From the cell containing the given text, extract its center point as (x, y) coordinate. 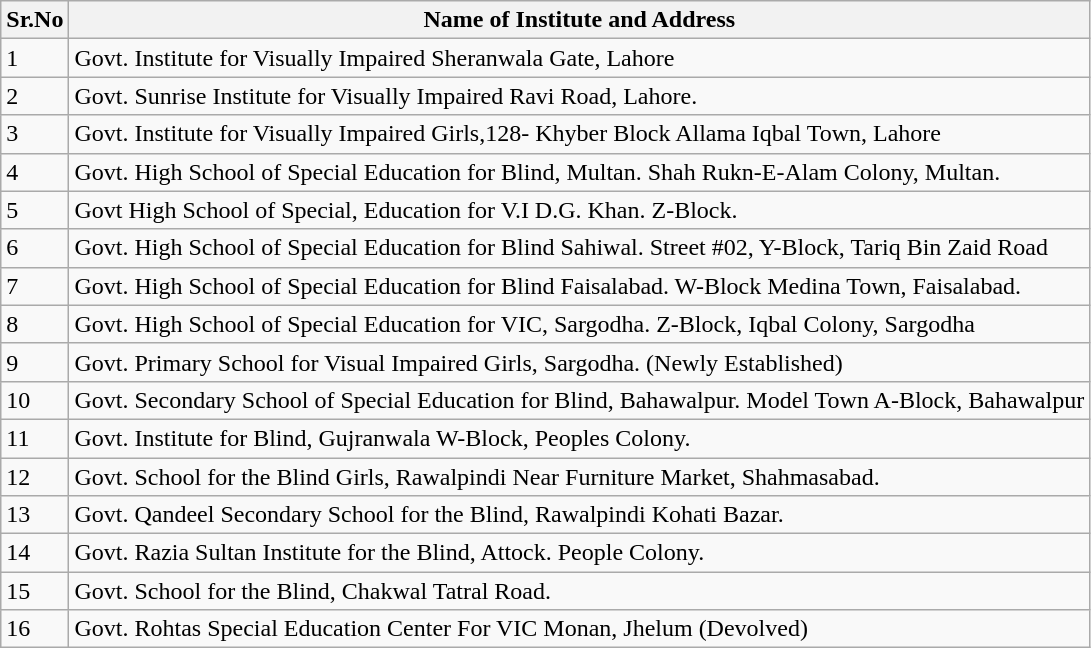
Govt. Razia Sultan Institute for the Blind, Attock. People Colony. (580, 553)
Govt. Primary School for Visual Impaired Girls, Sargodha. (Newly Established) (580, 362)
Govt. School for the Blind Girls, Rawalpindi Near Furniture Market, Shahmasabad. (580, 477)
7 (35, 286)
6 (35, 248)
Govt. Secondary School of Special Education for Blind, Bahawalpur. Model Town A-Block, Bahawalpur (580, 400)
Name of Institute and Address (580, 20)
1 (35, 58)
4 (35, 172)
Govt. Institute for Visually Impaired Girls,128- Khyber Block Allama Iqbal Town, Lahore (580, 134)
8 (35, 324)
Sr.No (35, 20)
11 (35, 438)
2 (35, 96)
12 (35, 477)
13 (35, 515)
16 (35, 629)
Govt. Sunrise Institute for Visually Impaired Ravi Road, Lahore. (580, 96)
Govt. Institute for Blind, Gujranwala W-Block, Peoples Colony. (580, 438)
9 (35, 362)
Govt. School for the Blind, Chakwal Tatral Road. (580, 591)
Govt High School of Special, Education for V.I D.G. Khan. Z-Block. (580, 210)
10 (35, 400)
5 (35, 210)
Govt. High School of Special Education for Blind Faisalabad. W-Block Medina Town, Faisalabad. (580, 286)
3 (35, 134)
Govt. High School of Special Education for Blind Sahiwal. Street #02, Y-Block, Tariq Bin Zaid Road (580, 248)
Govt. Rohtas Special Education Center For VIC Monan, Jhelum (Devolved) (580, 629)
14 (35, 553)
Govt. Qandeel Secondary School for the Blind, Rawalpindi Kohati Bazar. (580, 515)
Govt. High School of Special Education for VIC, Sargodha. Z-Block, Iqbal Colony, Sargodha (580, 324)
Govt. Institute for Visually Impaired Sheranwala Gate, Lahore (580, 58)
Govt. High School of Special Education for Blind, Multan. Shah Rukn-E-Alam Colony, Multan. (580, 172)
15 (35, 591)
